Search for the cell housing the specified text and yield its [x, y] center coordinate. 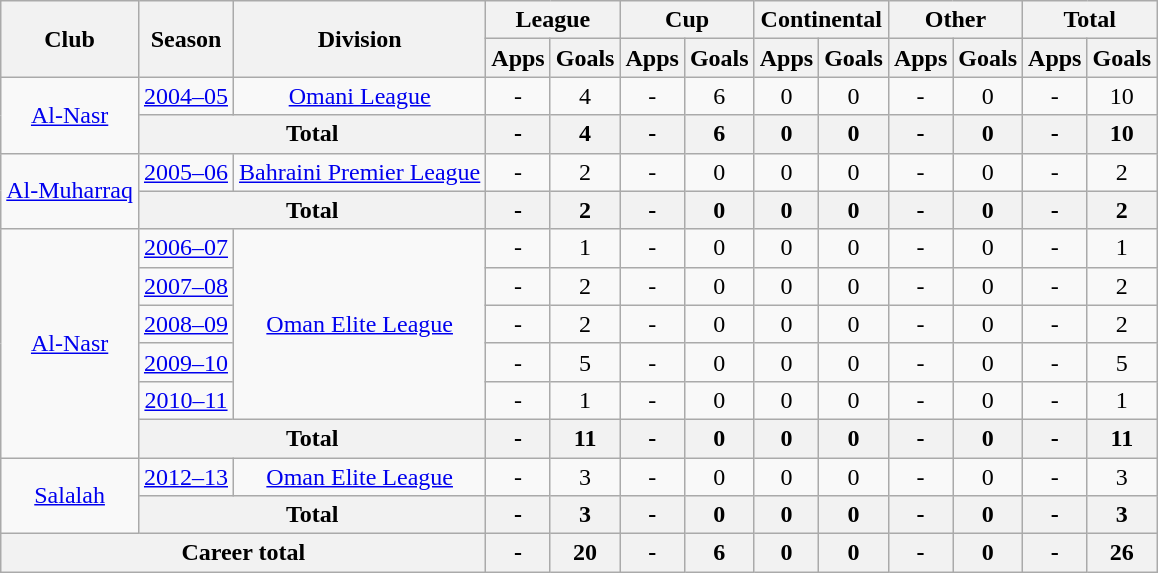
2005–06 [186, 172]
Bahraini Premier League [360, 172]
2007–08 [186, 286]
Division [360, 39]
Club [70, 39]
Salalah [70, 496]
Other [955, 20]
2006–07 [186, 248]
Season [186, 39]
20 [585, 553]
2012–13 [186, 477]
Cup [687, 20]
Continental [821, 20]
League [553, 20]
Career total [244, 553]
Al-Muharraq [70, 191]
2004–05 [186, 96]
2010–11 [186, 400]
Omani League [360, 96]
2008–09 [186, 324]
26 [1122, 553]
2009–10 [186, 362]
